Output the [x, y] coordinate of the center of the cell containing the given text.  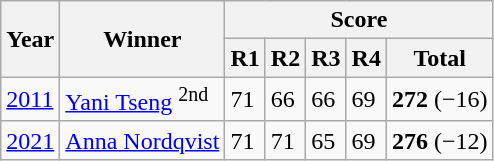
R4 [366, 58]
Yani Tseng 2nd [142, 100]
2021 [30, 140]
Winner [142, 39]
2011 [30, 100]
R1 [245, 58]
Year [30, 39]
R2 [285, 58]
272 (−16) [440, 100]
276 (−12) [440, 140]
65 [326, 140]
Anna Nordqvist [142, 140]
Total [440, 58]
Score [359, 20]
R3 [326, 58]
